Detect which cell encompasses the target text, then output its [X, Y] center coordinate. 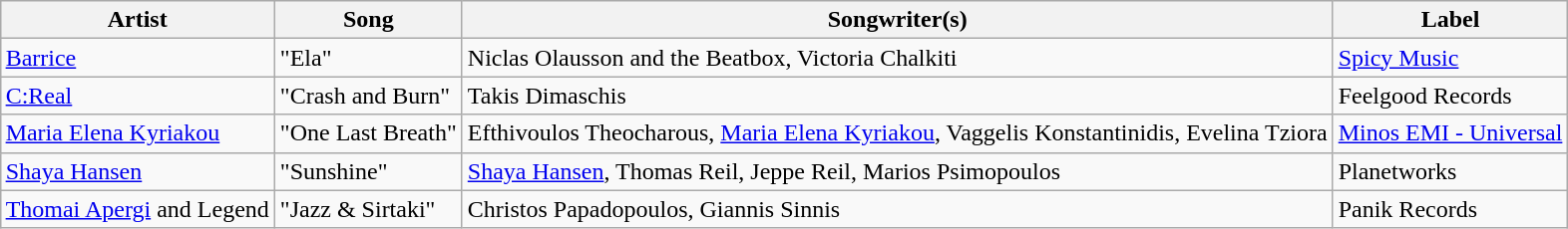
Minos EMI - Universal [1450, 133]
"Crash and Burn" [368, 96]
Song [368, 20]
Takis Dimaschis [898, 96]
Spicy Music [1450, 58]
Label [1450, 20]
Barrice [138, 58]
Shaya Hansen [138, 171]
C:Real [138, 96]
Efthivoulos Theocharous, Maria Elena Kyriakou, Vaggelis Konstantinidis, Evelina Tziora [898, 133]
Maria Elena Kyriakou [138, 133]
Artist [138, 20]
Niclas Olausson and the Beatbox, Victoria Chalkiti [898, 58]
Feelgood Records [1450, 96]
Shaya Hansen, Thomas Reil, Jeppe Reil, Marios Psimopoulos [898, 171]
"Sunshine" [368, 171]
Songwriter(s) [898, 20]
Christos Papadopoulos, Giannis Sinnis [898, 209]
"Jazz & Sirtaki" [368, 209]
"One Last Breath" [368, 133]
Planetworks [1450, 171]
Panik Records [1450, 209]
Thomai Apergi and Legend [138, 209]
"Ela" [368, 58]
